Extract the [x, y] coordinate from the center of the cell holding the provided text.  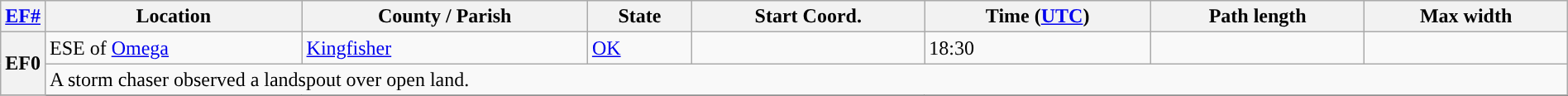
Time (UTC) [1038, 17]
Max width [1465, 17]
Kingfisher [445, 48]
Location [174, 17]
Path length [1257, 17]
County / Parish [445, 17]
18:30 [1038, 48]
EF# [23, 17]
A storm chaser observed a landspout over open land. [806, 79]
ESE of Omega [174, 48]
State [639, 17]
OK [639, 48]
EF0 [23, 64]
Start Coord. [809, 17]
